Find where the given text appears and provide that cell's center as [X, Y] coordinate. 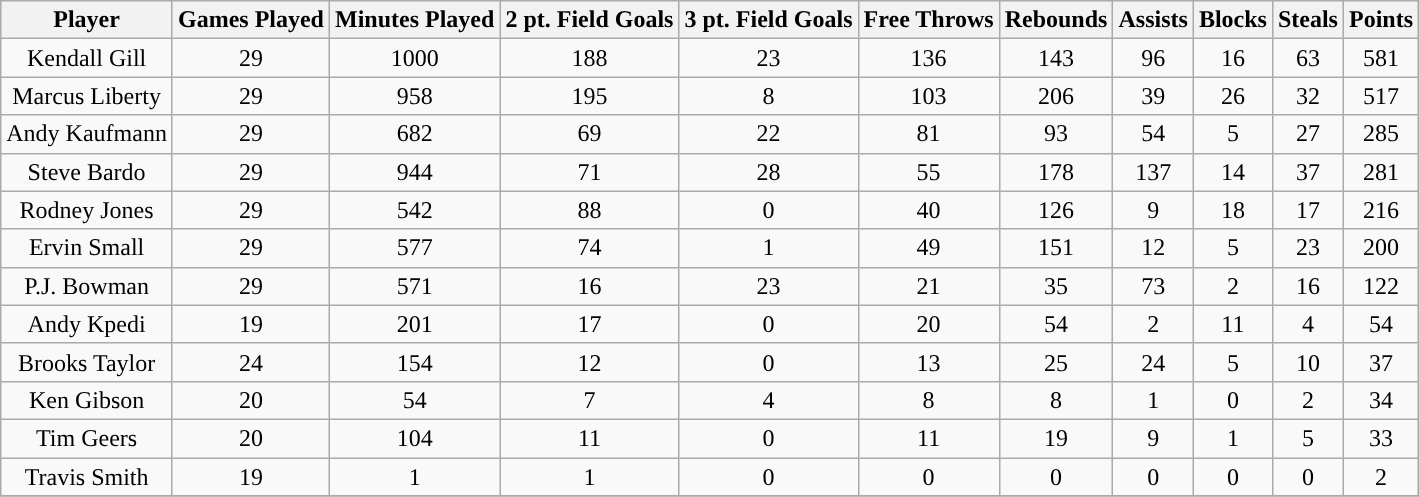
Points [1380, 20]
Assists [1153, 20]
151 [1056, 248]
Games Played [250, 20]
39 [1153, 96]
74 [590, 248]
18 [1232, 210]
Marcus Liberty [87, 96]
944 [415, 172]
206 [1056, 96]
Free Throws [928, 20]
Travis Smith [87, 477]
Rodney Jones [87, 210]
69 [590, 134]
73 [1153, 286]
55 [928, 172]
Steve Bardo [87, 172]
136 [928, 58]
577 [415, 248]
Minutes Played [415, 20]
Rebounds [1056, 20]
285 [1380, 134]
154 [415, 362]
200 [1380, 248]
88 [590, 210]
103 [928, 96]
143 [1056, 58]
7 [590, 400]
2 pt. Field Goals [590, 20]
126 [1056, 210]
10 [1308, 362]
34 [1380, 400]
21 [928, 286]
81 [928, 134]
96 [1153, 58]
71 [590, 172]
958 [415, 96]
P.J. Bowman [87, 286]
33 [1380, 438]
1000 [415, 58]
Andy Kpedi [87, 324]
Andy Kaufmann [87, 134]
Blocks [1232, 20]
682 [415, 134]
Kendall Gill [87, 58]
201 [415, 324]
137 [1153, 172]
581 [1380, 58]
93 [1056, 134]
571 [415, 286]
216 [1380, 210]
195 [590, 96]
281 [1380, 172]
25 [1056, 362]
Tim Geers [87, 438]
28 [768, 172]
27 [1308, 134]
35 [1056, 286]
40 [928, 210]
3 pt. Field Goals [768, 20]
32 [1308, 96]
Steals [1308, 20]
63 [1308, 58]
49 [928, 248]
26 [1232, 96]
Brooks Taylor [87, 362]
178 [1056, 172]
542 [415, 210]
104 [415, 438]
14 [1232, 172]
13 [928, 362]
517 [1380, 96]
22 [768, 134]
Ervin Small [87, 248]
122 [1380, 286]
Ken Gibson [87, 400]
188 [590, 58]
Player [87, 20]
